Scan for the cell matching the given text and deliver its [X, Y] coordinate at center. 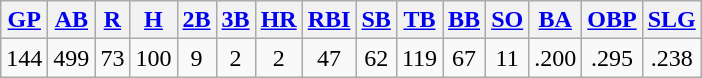
GP [24, 20]
.238 [672, 58]
67 [464, 58]
144 [24, 58]
SO [508, 20]
.200 [556, 58]
RBI [329, 20]
9 [196, 58]
.295 [612, 58]
119 [419, 58]
TB [419, 20]
BB [464, 20]
SLG [672, 20]
11 [508, 58]
73 [112, 58]
3B [236, 20]
SB [376, 20]
R [112, 20]
HR [278, 20]
OBP [612, 20]
AB [72, 20]
62 [376, 58]
BA [556, 20]
100 [154, 58]
499 [72, 58]
H [154, 20]
2B [196, 20]
47 [329, 58]
